Search for the cell housing the specified text and yield its [X, Y] center coordinate. 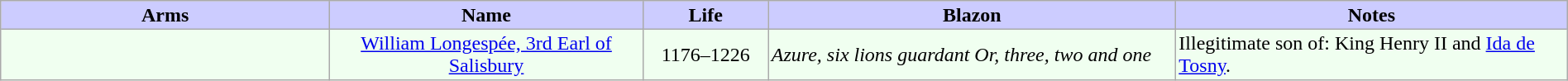
Name [486, 15]
Illegitimate son of: King Henry II and Ida de Tosny. [1372, 55]
Arms [165, 15]
Blazon [973, 15]
Notes [1372, 15]
William Longespée, 3rd Earl of Salisbury [486, 55]
Azure, six lions guardant Or, three, two and one [973, 55]
Life [705, 15]
1176–1226 [705, 55]
